Return [x, y] of the center of cell containing provided text 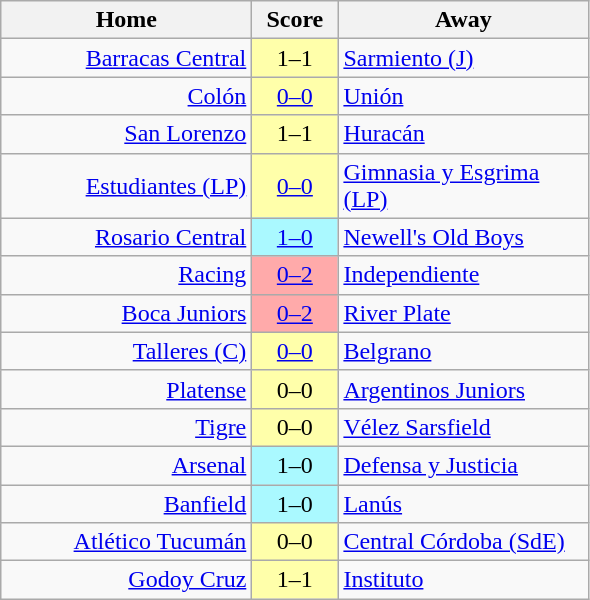
River Plate [464, 313]
Barracas Central [126, 58]
Tigre [126, 427]
Instituto [464, 580]
Banfield [126, 503]
Talleres (C) [126, 351]
Defensa y Justicia [464, 465]
Unión [464, 96]
Home [126, 20]
Vélez Sarsfield [464, 427]
Racing [126, 275]
Argentinos Juniors [464, 389]
Godoy Cruz [126, 580]
Away [464, 20]
Boca Juniors [126, 313]
Colón [126, 96]
Central Córdoba (SdE) [464, 542]
Atlético Tucumán [126, 542]
Rosario Central [126, 237]
Estudiantes (LP) [126, 186]
Belgrano [464, 351]
Platense [126, 389]
Arsenal [126, 465]
Gimnasia y Esgrima (LP) [464, 186]
San Lorenzo [126, 134]
Independiente [464, 275]
Newell's Old Boys [464, 237]
Score [295, 20]
Sarmiento (J) [464, 58]
Huracán [464, 134]
Lanús [464, 503]
